Scan for the cell matching the given text and deliver its (x, y) coordinate at center. 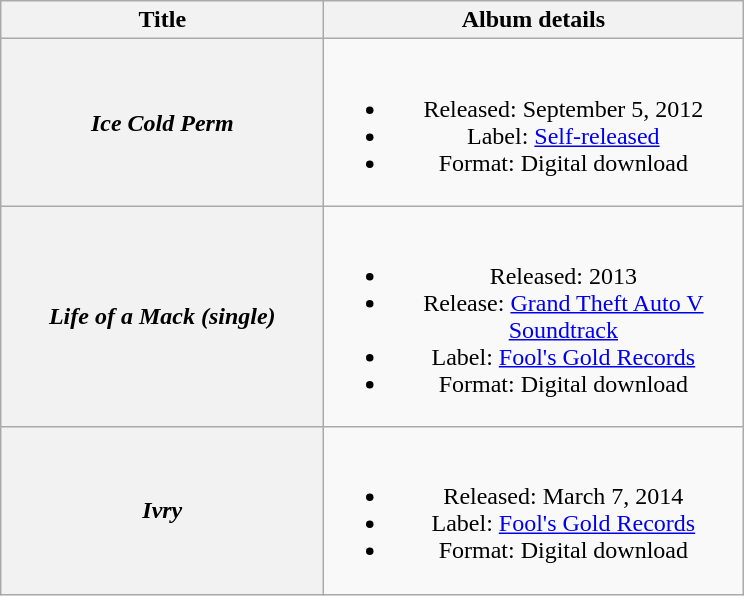
Life of a Mack (single) (162, 316)
Album details (534, 20)
Ice Cold Perm (162, 122)
Released: March 7, 2014Label: Fool's Gold RecordsFormat: Digital download (534, 510)
Ivry (162, 510)
Title (162, 20)
Released: September 5, 2012Label: Self-releasedFormat: Digital download (534, 122)
Released: 2013Release: Grand Theft Auto V SoundtrackLabel: Fool's Gold RecordsFormat: Digital download (534, 316)
